Capture the cell that displays the provided text and extract its [X, Y] central coordinate. 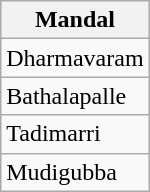
Mandal [75, 20]
Dharmavaram [75, 58]
Bathalapalle [75, 96]
Mudigubba [75, 172]
Tadimarri [75, 134]
